Extract the [x, y] coordinate from the center of the cell holding the provided text.  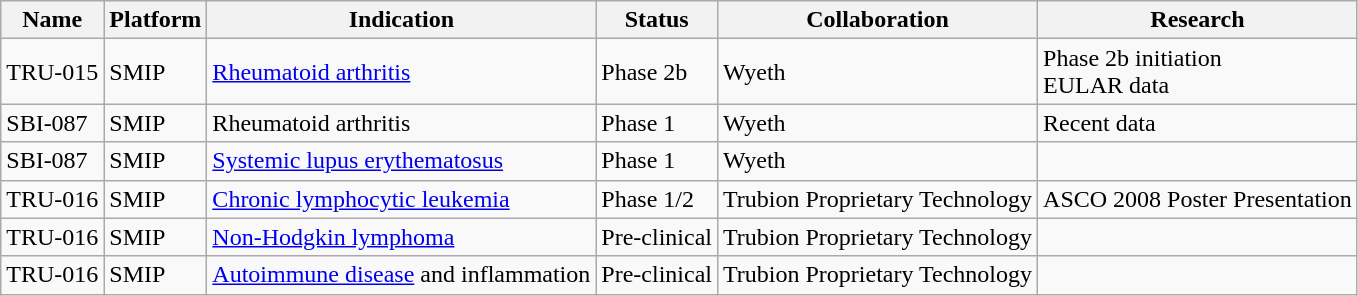
Collaboration [878, 20]
Research [1198, 20]
Phase 2b initiationEULAR data [1198, 72]
Name [52, 20]
Chronic lymphocytic leukemia [402, 199]
Indication [402, 20]
Platform [156, 20]
Systemic lupus erythematosus [402, 161]
TRU-015 [52, 72]
Phase 2b [657, 72]
Recent data [1198, 123]
Non-Hodgkin lymphoma [402, 237]
Autoimmune disease and inflammation [402, 275]
ASCO 2008 Poster Presentation [1198, 199]
Phase 1/2 [657, 199]
Status [657, 20]
